Capture the cell that displays the provided text and extract its (x, y) central coordinate. 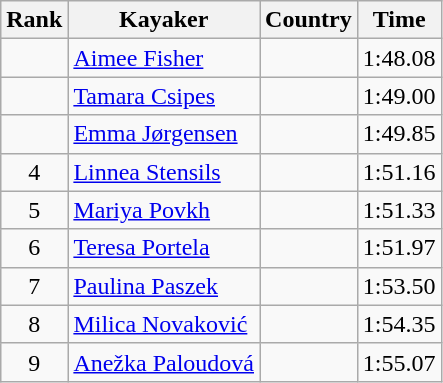
Milica Novaković (164, 324)
Paulina Paszek (164, 286)
1:55.07 (399, 362)
Time (399, 20)
Country (309, 20)
1:54.35 (399, 324)
7 (34, 286)
9 (34, 362)
8 (34, 324)
1:53.50 (399, 286)
Emma Jørgensen (164, 134)
Tamara Csipes (164, 96)
Kayaker (164, 20)
1:51.16 (399, 172)
Anežka Paloudová (164, 362)
1:49.85 (399, 134)
Rank (34, 20)
Mariya Povkh (164, 210)
5 (34, 210)
1:48.08 (399, 58)
1:51.97 (399, 248)
1:49.00 (399, 96)
Teresa Portela (164, 248)
4 (34, 172)
6 (34, 248)
1:51.33 (399, 210)
Aimee Fisher (164, 58)
Linnea Stensils (164, 172)
